Detect which cell encompasses the target text, then output its (X, Y) center coordinate. 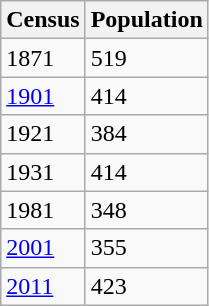
Census (43, 20)
348 (146, 210)
1871 (43, 58)
355 (146, 248)
1981 (43, 210)
Population (146, 20)
519 (146, 58)
1931 (43, 172)
1921 (43, 134)
423 (146, 286)
384 (146, 134)
2001 (43, 248)
1901 (43, 96)
2011 (43, 286)
